Pinpoint the cell where the given text exists, returning its [x, y] midpoint coordinate. 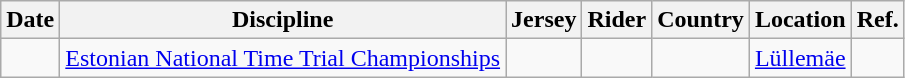
Jersey [544, 20]
Country [701, 20]
Rider [617, 20]
Lüllemäe [800, 58]
Location [800, 20]
Estonian National Time Trial Championships [283, 58]
Ref. [878, 20]
Date [30, 20]
Discipline [283, 20]
